Search for the cell housing the specified text and yield its [X, Y] center coordinate. 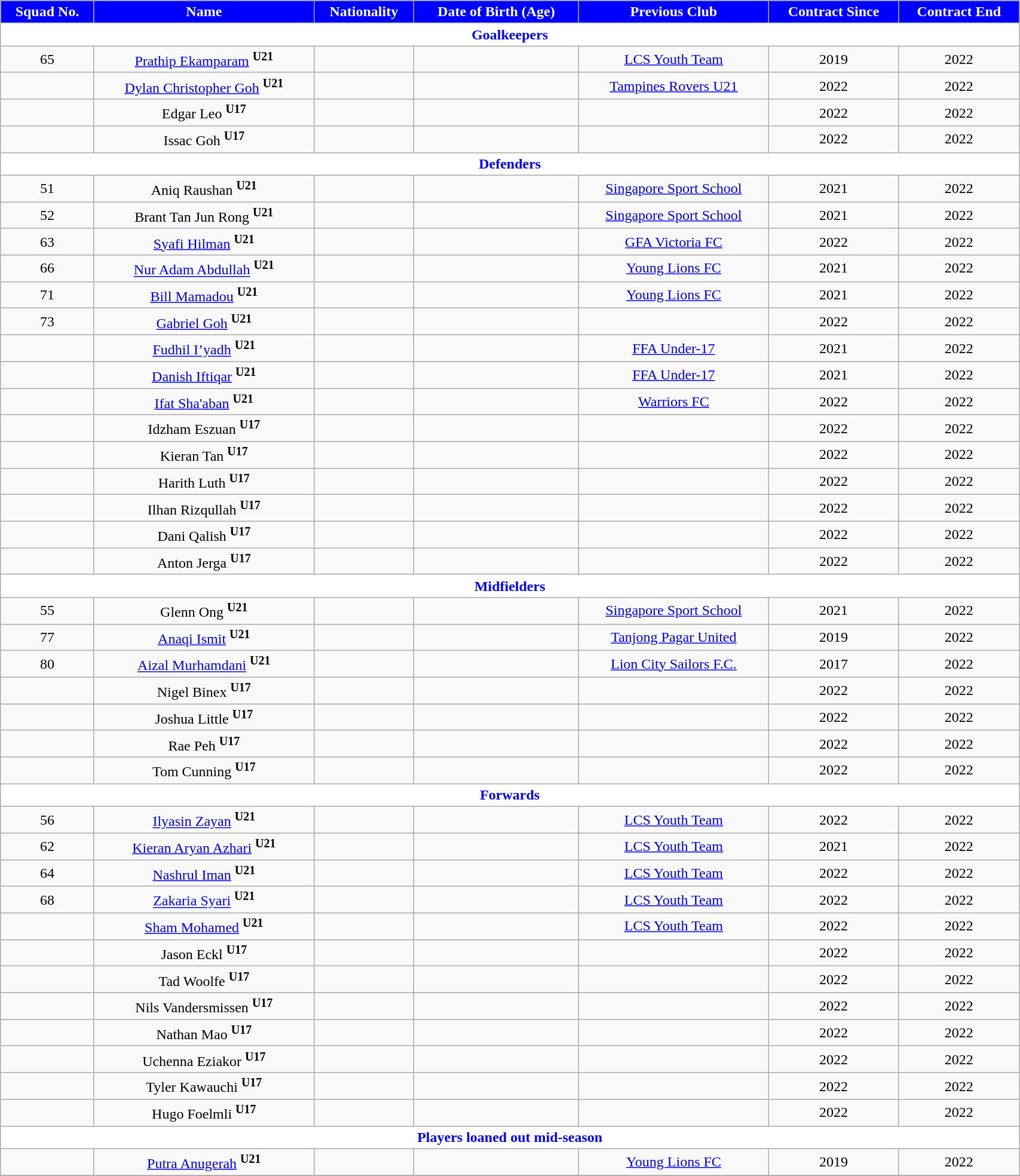
Ifat Sha'aban U21 [204, 402]
Edgar Leo U17 [204, 112]
52 [48, 215]
Glenn Ong U21 [204, 611]
Syafi Hilman U21 [204, 241]
Jason Eckl U17 [204, 953]
51 [48, 189]
66 [48, 269]
80 [48, 664]
Nationality [363, 12]
Contract Since [834, 12]
Ilhan Rizqullah U17 [204, 508]
Kieran Tan U17 [204, 455]
Tad Woolfe U17 [204, 980]
Defenders [510, 164]
Contract End [959, 12]
77 [48, 637]
Nils Vandersmissen U17 [204, 1006]
Fudhil I’yadh U21 [204, 348]
Gabriel Goh U21 [204, 321]
55 [48, 611]
Rae Peh U17 [204, 743]
Sham Mohamed U21 [204, 926]
73 [48, 321]
Anaqi Ismit U21 [204, 637]
Harith Luth U17 [204, 482]
Aizal Murhamdani U21 [204, 664]
Prathip Ekamparam U21 [204, 60]
Dylan Christopher Goh U21 [204, 86]
Idzham Eszuan U17 [204, 428]
56 [48, 820]
Bill Mamadou U21 [204, 295]
Issac Goh U17 [204, 140]
71 [48, 295]
Joshua Little U17 [204, 717]
Lion City Sailors F.C. [673, 664]
Brant Tan Jun Rong U21 [204, 215]
Forwards [510, 795]
68 [48, 900]
Aniq Raushan U21 [204, 189]
Players loaned out mid-season [510, 1137]
Goalkeepers [510, 35]
Warriors FC [673, 402]
Nigel Binex U17 [204, 691]
63 [48, 241]
Tyler Kawauchi U17 [204, 1086]
Tom Cunning U17 [204, 771]
Kieran Aryan Azhari U21 [204, 846]
65 [48, 60]
Hugo Foelmli U17 [204, 1113]
Date of Birth (Age) [496, 12]
Danish Iftiqar U21 [204, 375]
GFA Victoria FC [673, 241]
Tampines Rovers U21 [673, 86]
Zakaria Syari U21 [204, 900]
Tanjong Pagar United [673, 637]
Name [204, 12]
Dani Qalish U17 [204, 534]
Nur Adam Abdullah U21 [204, 269]
Squad No. [48, 12]
Ilyasin Zayan U21 [204, 820]
Nashrul Iman U21 [204, 874]
Putra Anugerah U21 [204, 1162]
64 [48, 874]
62 [48, 846]
Midfielders [510, 586]
Nathan Mao U17 [204, 1033]
Anton Jerga U17 [204, 562]
Uchenna Eziakor U17 [204, 1059]
2017 [834, 664]
Previous Club [673, 12]
